Pinpoint the cell where the given text exists, returning its (x, y) midpoint coordinate. 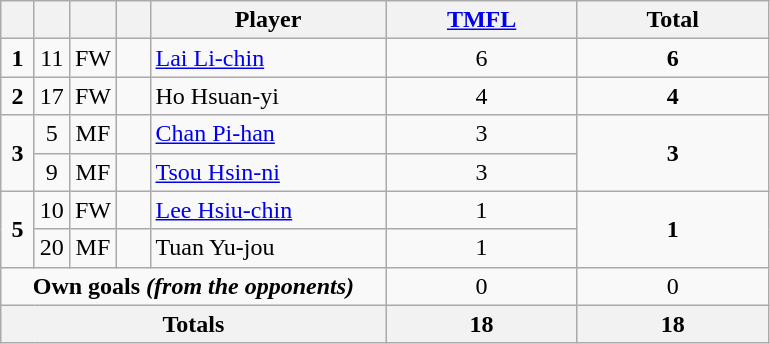
Total (672, 20)
2 (18, 96)
Tsou Hsin-ni (268, 172)
9 (52, 172)
Chan Pi-han (268, 134)
17 (52, 96)
20 (52, 248)
TMFL (482, 20)
Totals (194, 324)
Own goals (from the opponents) (194, 286)
10 (52, 210)
Player (268, 20)
Lai Li-chin (268, 58)
Lee Hsiu-chin (268, 210)
11 (52, 58)
Tuan Yu-jou (268, 248)
Ho Hsuan-yi (268, 96)
